Locate the cell with the specified text and output its [x, y] center coordinate. 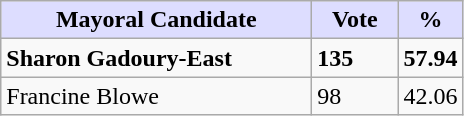
98 [355, 96]
Francine Blowe [156, 96]
135 [355, 58]
42.06 [430, 96]
Sharon Gadoury-East [156, 58]
% [430, 20]
57.94 [430, 58]
Mayoral Candidate [156, 20]
Vote [355, 20]
